From the cell containing the given text, extract its center point as (X, Y) coordinate. 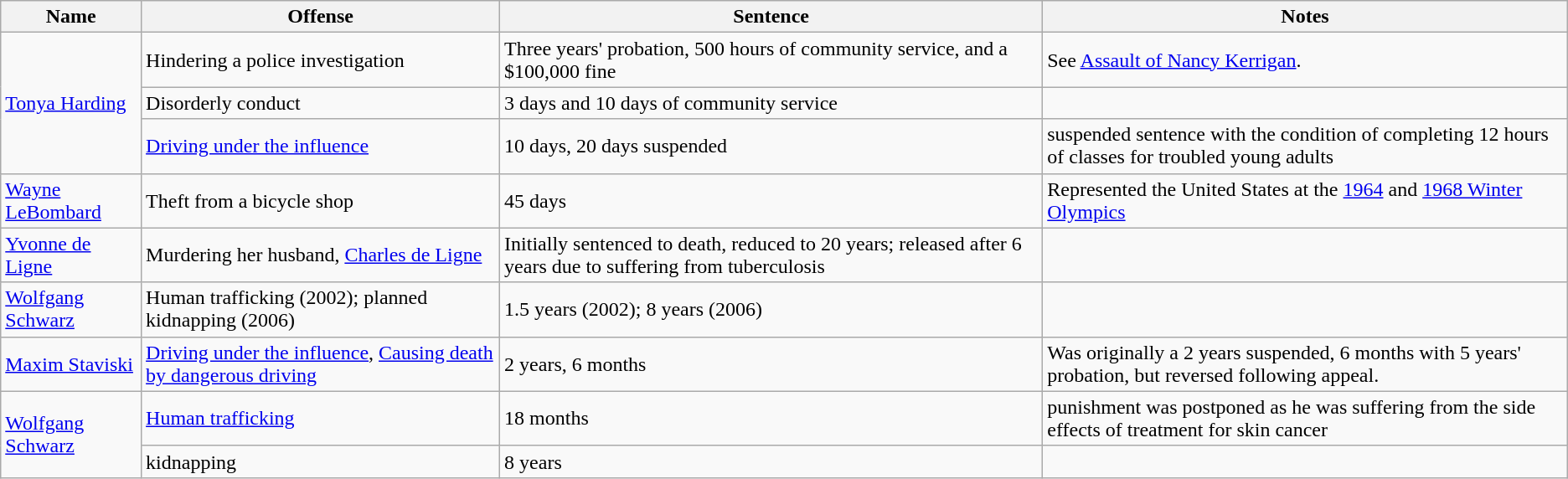
Driving under the influence (321, 146)
Offense (321, 17)
Murdering her husband, Charles de Ligne (321, 255)
Tonya Harding (71, 103)
10 days, 20 days suspended (771, 146)
Driving under the influence, Causing death by dangerous driving (321, 363)
8 years (771, 461)
Yvonne de Ligne (71, 255)
45 days (771, 201)
Represented the United States at the 1964 and 1968 Winter Olympics (1305, 201)
Human trafficking (2002); planned kidnapping (2006) (321, 310)
Wayne LeBombard (71, 201)
Maxim Staviski (71, 363)
Initially sentenced to death, reduced to 20 years; released after 6 years due to suffering from tuberculosis (771, 255)
Name (71, 17)
18 months (771, 419)
3 days and 10 days of community service (771, 103)
Disorderly conduct (321, 103)
Hindering a police investigation (321, 60)
Was originally a 2 years suspended, 6 months with 5 years' probation, but reversed following appeal. (1305, 363)
2 years, 6 months (771, 363)
Sentence (771, 17)
1.5 years (2002); 8 years (2006) (771, 310)
See Assault of Nancy Kerrigan. (1305, 60)
Three years' probation, 500 hours of community service, and a $100,000 fine (771, 60)
Human trafficking (321, 419)
Theft from a bicycle shop (321, 201)
suspended sentence with the condition of completing 12 hours of classes for troubled young adults (1305, 146)
punishment was postponed as he was suffering from the side effects of treatment for skin cancer (1305, 419)
kidnapping (321, 461)
Notes (1305, 17)
